Output the [X, Y] coordinate of the center of the cell containing the given text.  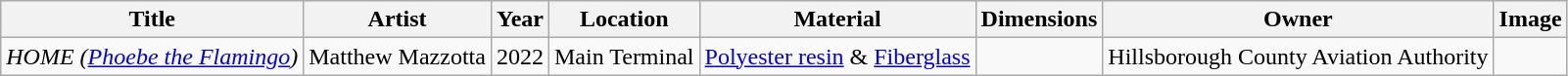
Owner [1299, 19]
Main Terminal [624, 57]
Material [837, 19]
Location [624, 19]
HOME (Phoebe the Flamingo) [153, 57]
Year [519, 19]
Hillsborough County Aviation Authority [1299, 57]
Image [1530, 19]
2022 [519, 57]
Title [153, 19]
Matthew Mazzotta [398, 57]
Artist [398, 19]
Polyester resin & Fiberglass [837, 57]
Dimensions [1039, 19]
